Detect which cell encompasses the target text, then output its (X, Y) center coordinate. 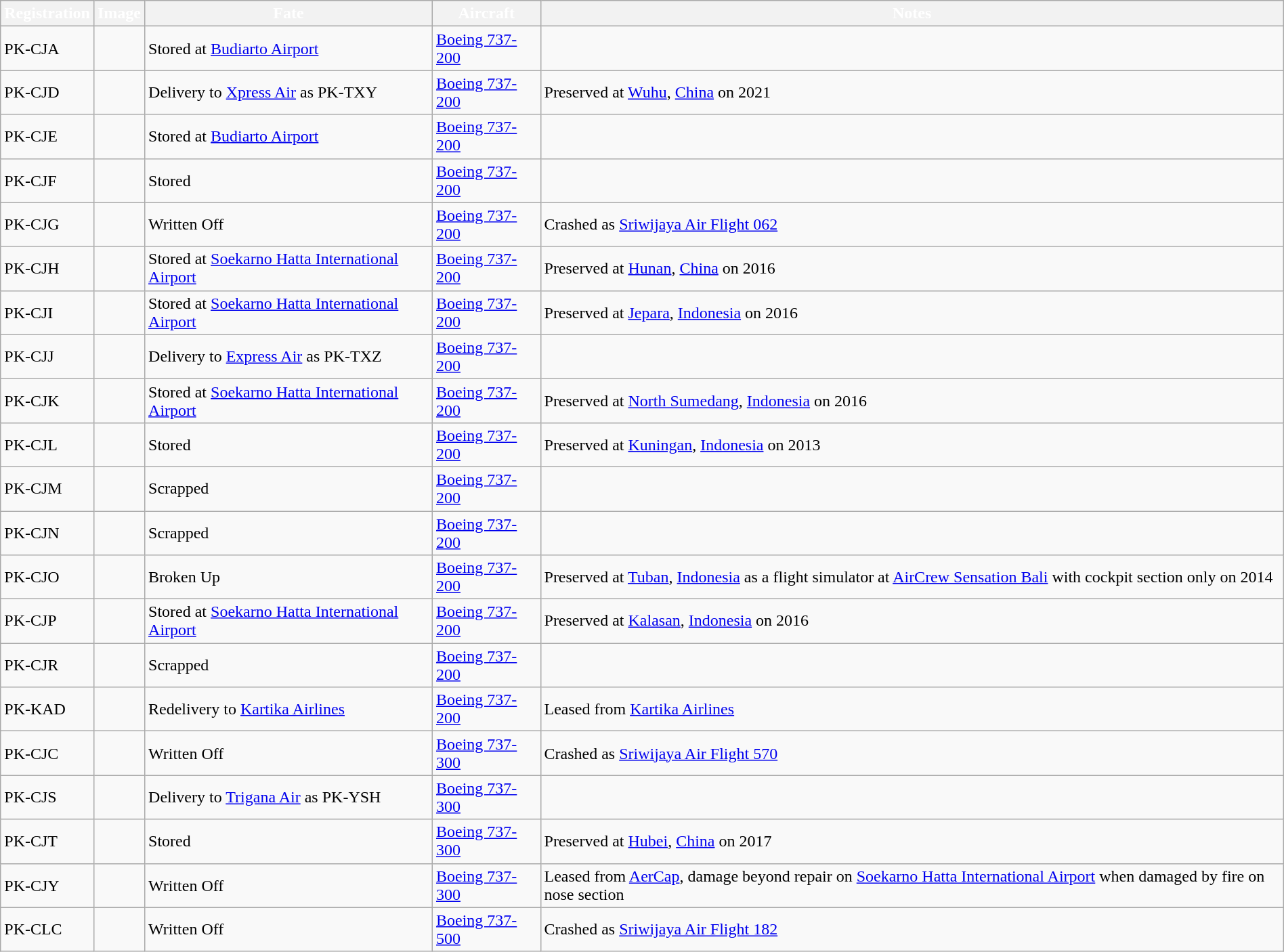
Redelivery to Kartika Airlines (288, 710)
Preserved at Jepara, Indonesia on 2016 (912, 313)
Boeing 737-500 (486, 929)
Preserved at Hubei, China on 2017 (912, 841)
PK-CJJ (47, 356)
PK-KAD (47, 710)
Crashed as Sriwijaya Air Flight 570 (912, 753)
PK-CJY (47, 886)
PK-CJM (47, 489)
Delivery to Express Air as PK-TXZ (288, 356)
Preserved at North Sumedang, Indonesia on 2016 (912, 401)
Aircraft (486, 14)
PK-CJK (47, 401)
Crashed as Sriwijaya Air Flight 062 (912, 225)
Image (119, 14)
Leased from AerCap, damage beyond repair on Soekarno Hatta International Airport when damaged by fire on nose section (912, 886)
PK-CJF (47, 180)
PK-CJE (47, 137)
PK-CJP (47, 622)
Crashed as Sriwijaya Air Flight 182 (912, 929)
PK-CJH (47, 268)
PK-CJT (47, 841)
Preserved at Tuban, Indonesia as a flight simulator at AirCrew Sensation Bali with cockpit section only on 2014 (912, 577)
PK-CJR (47, 665)
Registration (47, 14)
Preserved at Hunan, China on 2016 (912, 268)
PK-CJD (47, 92)
Delivery to Trigana Air as PK-YSH (288, 798)
Delivery to Xpress Air as PK-TXY (288, 92)
Fate (288, 14)
Preserved at Kuningan, Indonesia on 2013 (912, 444)
Preserved at Wuhu, China on 2021 (912, 92)
Broken Up (288, 577)
PK-CJS (47, 798)
PK-CJC (47, 753)
PK-CJN (47, 532)
PK-CJI (47, 313)
PK-CJA (47, 49)
Notes (912, 14)
Leased from Kartika Airlines (912, 710)
PK-CJL (47, 444)
Preserved at Kalasan, Indonesia on 2016 (912, 622)
PK-CLC (47, 929)
PK-CJG (47, 225)
PK-CJO (47, 577)
